Find where the given text appears and provide that cell's center as [x, y] coordinate. 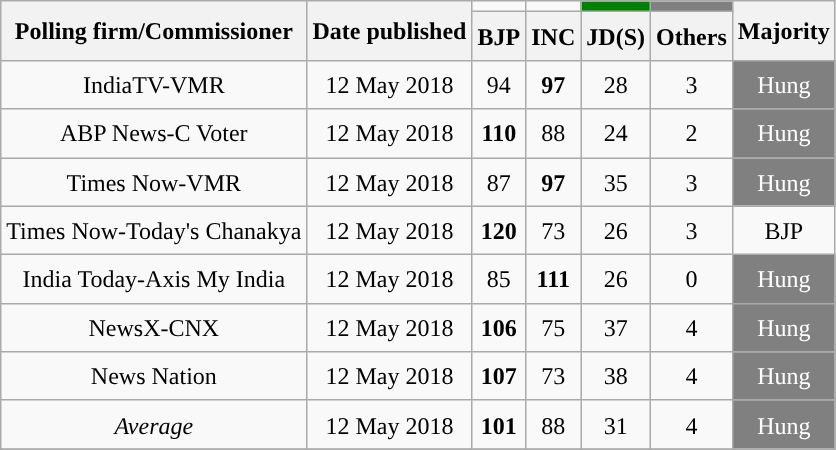
2 [692, 134]
106 [499, 328]
110 [499, 134]
38 [616, 376]
NewsX-CNX [154, 328]
IndiaTV-VMR [154, 84]
ABP News-C Voter [154, 134]
87 [499, 182]
0 [692, 280]
107 [499, 376]
JD(S) [616, 36]
75 [554, 328]
Polling firm/Commissioner [154, 31]
News Nation [154, 376]
Majority [784, 31]
India Today-Axis My India [154, 280]
120 [499, 230]
37 [616, 328]
INC [554, 36]
85 [499, 280]
24 [616, 134]
28 [616, 84]
Times Now-VMR [154, 182]
111 [554, 280]
94 [499, 84]
Others [692, 36]
Date published [390, 31]
Times Now-Today's Chanakya [154, 230]
101 [499, 424]
35 [616, 182]
Average [154, 424]
31 [616, 424]
